Scan for the cell matching the given text and deliver its [X, Y] coordinate at center. 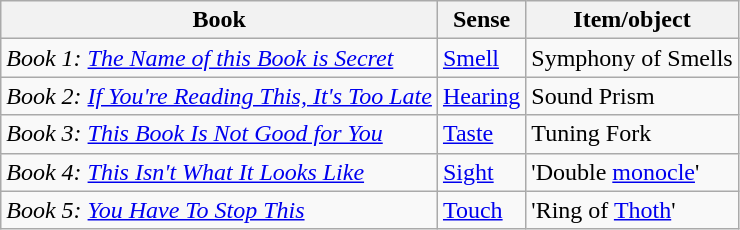
Book [220, 20]
Sense [481, 20]
Touch [481, 210]
Symphony of Smells [632, 58]
Book 5: You Have To Stop This [220, 210]
Book 1: The Name of this Book is Secret [220, 58]
Sound Prism [632, 96]
Book 3: This Book Is Not Good for You [220, 134]
Hearing [481, 96]
Sight [481, 172]
Taste [481, 134]
'Double monocle' [632, 172]
Item/object [632, 20]
Book 2: If You're Reading This, It's Too Late [220, 96]
Smell [481, 58]
Tuning Fork [632, 134]
Book 4: This Isn't What It Looks Like [220, 172]
'Ring of Thoth' [632, 210]
